For the text-containing cell, return its midpoint in (x, y) coordinate format. 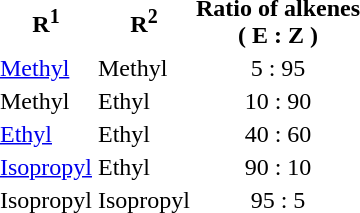
Methyl (144, 68)
